Determine the [x, y] coordinate at the center of the cell enclosing the given text.  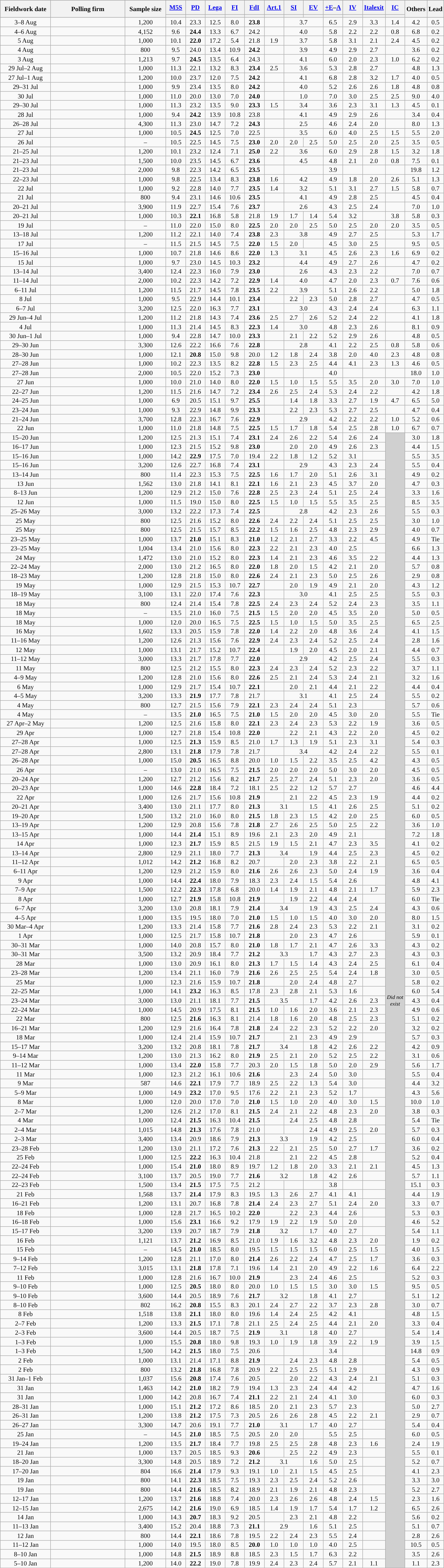
16.9 [215, 1240]
22–24 May [26, 567]
4,152 [145, 31]
Others [416, 9]
Fieldwork date [26, 9]
26–28 Jul [26, 123]
23–28 Feb [26, 1148]
18–20 Jan [26, 1462]
16 May [26, 631]
6–7 Jul [26, 308]
3–8 Aug [26, 22]
+E–A [333, 7]
3,015 [145, 1268]
11 Feb [26, 1277]
IV [353, 7]
22 Jul [26, 188]
9 Mar [26, 1083]
21 Jan [26, 1452]
29 Apr [26, 732]
8 Jul [26, 299]
9–14 Mar [26, 1055]
5 Aug [26, 41]
30 Mar–4 Apr [26, 926]
Sample size [145, 9]
5–9 Mar [26, 1093]
12.1 [176, 354]
11.9 [176, 206]
11 Mar [26, 1074]
1,472 [145, 557]
29–30 Jun [26, 345]
2–4 Mar [26, 1129]
1,463 [145, 1388]
23–28 Mar [26, 972]
4,300 [145, 123]
1,037 [145, 1379]
14.9 [176, 1093]
13–19 Apr [26, 825]
Lead [435, 9]
8 Apr [26, 899]
26–28 Apr [26, 760]
27 Jun [26, 382]
18 Mar [26, 1037]
1,015 [145, 1129]
3,900 [145, 206]
18.2 [215, 1388]
11–12 Mar [26, 1065]
15 Jul [26, 262]
15–17 Feb [26, 1231]
24.4 [195, 31]
19–20 Apr [26, 815]
14 Apr [26, 843]
30 Jun–1 Jul [26, 336]
17.3 [215, 511]
Polling firm [88, 9]
8–13 Jun [26, 492]
13–14 Jul [26, 271]
16–17 Jun [26, 446]
13 Jun [26, 484]
6 May [26, 686]
19.7 [254, 1166]
25 Jan [26, 1434]
4–9 May [26, 677]
28 Jul [26, 115]
13–14 Jun [26, 474]
12.2 [176, 889]
20.4 [195, 1526]
1,213 [145, 59]
1,012 [145, 862]
4 Aug [26, 49]
19.9 [254, 1563]
6.6 [416, 548]
1,518 [145, 1314]
1,562 [145, 484]
22–24 Mar [26, 1010]
Art.1 [274, 7]
15–17 Mar [26, 1046]
24 May [26, 557]
3,500 [145, 954]
2–7 Feb [26, 1323]
22–23 Jul [26, 179]
3,700 [145, 419]
Lega [215, 7]
1,121 [145, 1240]
23–24 Mar [26, 1000]
27 Jul–1 Aug [26, 77]
18–23 May [26, 575]
8–10 Feb [26, 1305]
4–5 Apr [26, 917]
28–30 Jun [26, 354]
Italexit [374, 7]
23–24 Jun [26, 410]
17 Jul [26, 244]
12–17 Jan [26, 1498]
22–23 Feb [26, 1185]
11–12 May [26, 659]
11–12 Jan [26, 1545]
29 Jul–2 Aug [26, 68]
28–31 Jan [26, 1406]
22 Jun [26, 428]
13–18 Jul [26, 234]
13–15 Apr [26, 834]
FI [235, 7]
7–12 Feb [26, 1268]
1,602 [145, 631]
11–16 May [26, 640]
20–21 Apr [26, 806]
16 Feb [26, 1240]
16–21 Feb [26, 1203]
8–10 Jan [26, 1554]
15–20 Jun [26, 437]
25–26 May [26, 511]
SI [294, 7]
10.9 [235, 49]
1,568 [145, 1194]
21 Jul [26, 198]
2–3 Feb [26, 1333]
19–24 Jan [26, 1443]
22–27 Jun [26, 391]
29–31 Jul [26, 87]
12 May [26, 649]
8 Feb [26, 1314]
16–18 Feb [26, 1222]
9–14 Feb [26, 1258]
4–5 May [26, 696]
M5S [176, 7]
20–24 Apr [26, 779]
22–25 Mar [26, 991]
19 May [26, 585]
26–31 Jan [26, 1415]
12 Jun [26, 502]
4 Jul [26, 327]
26 Apr [26, 770]
FdI [254, 7]
804 [145, 1471]
21 Feb [26, 1194]
18–19 May [26, 594]
25 Mar [26, 982]
3 Aug [26, 59]
21–24 Jun [26, 419]
13–14 Apr [26, 853]
29–30 Jul [26, 105]
5–10 Jan [26, 1563]
2,675 [145, 1508]
25.5 [254, 400]
19 Jul [26, 225]
6.2 [416, 59]
28 Mar [26, 963]
6–11 Jul [26, 290]
24–25 Jun [26, 400]
25 Feb [26, 1157]
11.4 [176, 474]
7–9 Apr [26, 889]
4–6 Aug [26, 31]
15 Feb [26, 1250]
11 May [26, 668]
1,004 [145, 548]
22 Mar [26, 1019]
31 Jan–1 Feb [26, 1379]
21–25 Jul [26, 151]
18 Feb [26, 1212]
26 Jul [26, 142]
11–14 Jul [26, 280]
8 Mar [26, 1101]
12–15 Jan [26, 1508]
Did not exist [395, 1000]
1 Apr [26, 936]
16.4 [215, 1028]
30 Jul [26, 96]
20–23 Apr [26, 788]
4 Mar [26, 1120]
22 Apr [26, 797]
587 [145, 1083]
16–21 Mar [26, 1028]
IC [395, 7]
26–27 Jan [26, 1425]
EV [313, 7]
PD [195, 7]
9 Apr [26, 881]
14 Jan [26, 1517]
15–16 Jul [26, 253]
25.0 [254, 151]
2–3 Mar [26, 1139]
9.6 [176, 31]
11–13 Jan [26, 1526]
11–12 Apr [26, 862]
2–7 Mar [26, 1111]
27 Apr–2 May [26, 724]
6–11 Apr [26, 871]
20.1 [254, 1305]
27 Jul [26, 133]
12 Jan [26, 1536]
6–7 Apr [26, 908]
6.1 [416, 963]
802 [145, 1305]
20.3 [254, 1065]
17–20 Jan [26, 1471]
29 Jun–4 Jul [26, 317]
